Extract the (X, Y) coordinate from the center of the cell holding the provided text.  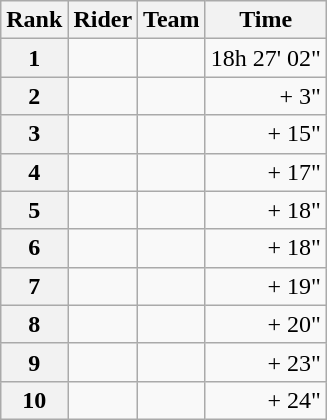
18h 27' 02" (266, 58)
+ 20" (266, 324)
1 (34, 58)
+ 24" (266, 400)
6 (34, 248)
9 (34, 362)
8 (34, 324)
+ 23" (266, 362)
Time (266, 20)
+ 15" (266, 134)
5 (34, 210)
Team (172, 20)
+ 17" (266, 172)
7 (34, 286)
Rider (103, 20)
Rank (34, 20)
+ 19" (266, 286)
4 (34, 172)
2 (34, 96)
10 (34, 400)
+ 3" (266, 96)
3 (34, 134)
